Determine the (X, Y) coordinate at the center of the cell enclosing the given text.  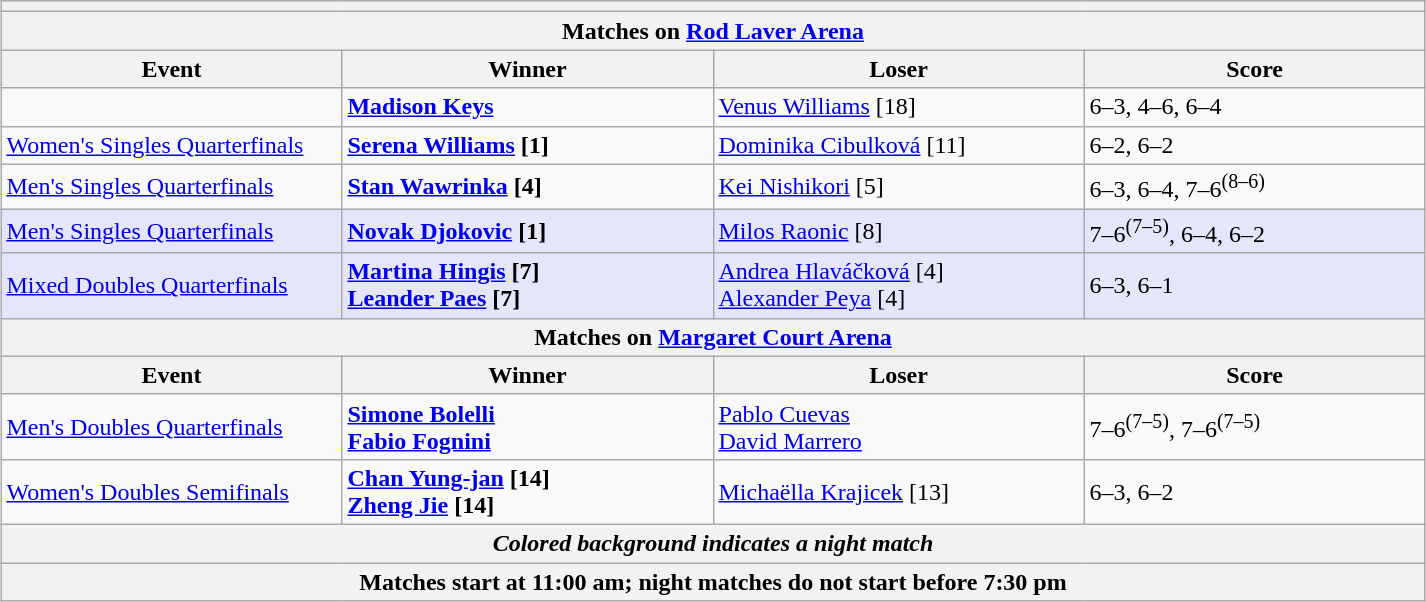
Dominika Cibulková [11] (898, 145)
Simone Bolelli Fabio Fognini (528, 426)
Matches on Rod Laver Arena (713, 31)
Pablo Cuevas David Marrero (898, 426)
Colored background indicates a night match (713, 543)
Michaëlla Krajicek [13] (898, 492)
Andrea Hlaváčková [4] Alexander Peya [4] (898, 286)
7–6(7–5), 6–4, 6–2 (1254, 232)
Serena Williams [1] (528, 145)
Madison Keys (528, 107)
6–3, 6–2 (1254, 492)
Mixed Doubles Quarterfinals (172, 286)
6–3, 6–4, 7–6(8–6) (1254, 186)
Men's Doubles Quarterfinals (172, 426)
Matches start at 11:00 am; night matches do not start before 7:30 pm (713, 582)
Women's Singles Quarterfinals (172, 145)
Milos Raonic [8] (898, 232)
Novak Djokovic [1] (528, 232)
Matches on Margaret Court Arena (713, 337)
Venus Williams [18] (898, 107)
Stan Wawrinka [4] (528, 186)
6–3, 4–6, 6–4 (1254, 107)
6–3, 6–1 (1254, 286)
Women's Doubles Semifinals (172, 492)
Martina Hingis [7] Leander Paes [7] (528, 286)
Kei Nishikori [5] (898, 186)
7–6(7–5), 7–6(7–5) (1254, 426)
6–2, 6–2 (1254, 145)
Chan Yung-jan [14] Zheng Jie [14] (528, 492)
